Find where the given text appears and provide that cell's center as (X, Y) coordinate. 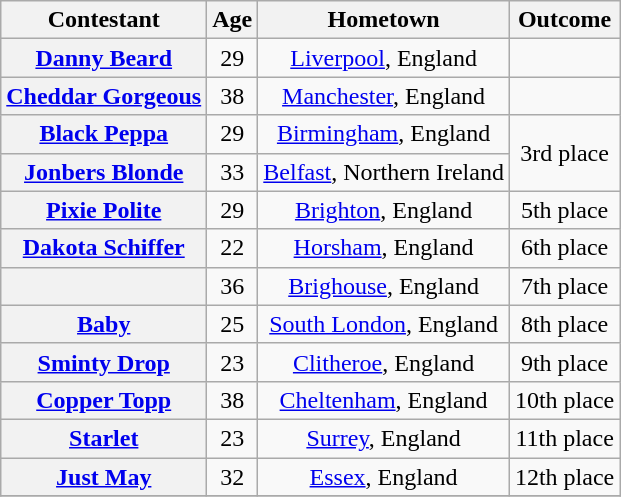
Birmingham, England (384, 134)
Starlet (104, 438)
Horsham, England (384, 248)
10th place (564, 400)
Surrey, England (384, 438)
Baby (104, 324)
Outcome (564, 20)
11th place (564, 438)
Black Peppa (104, 134)
5th place (564, 210)
8th place (564, 324)
Liverpool, England (384, 58)
Sminty Drop (104, 362)
7th place (564, 286)
Cheddar Gorgeous (104, 96)
22 (232, 248)
Dakota Schiffer (104, 248)
6th place (564, 248)
Age (232, 20)
Hometown (384, 20)
South London, England (384, 324)
Cheltenham, England (384, 400)
Brighouse, England (384, 286)
Belfast, Northern Ireland (384, 172)
Pixie Polite (104, 210)
Just May (104, 477)
Danny Beard (104, 58)
36 (232, 286)
Essex, England (384, 477)
33 (232, 172)
Brighton, England (384, 210)
12th place (564, 477)
25 (232, 324)
Contestant (104, 20)
9th place (564, 362)
3rd place (564, 153)
Copper Topp (104, 400)
32 (232, 477)
Manchester, England (384, 96)
Jonbers Blonde (104, 172)
Clitheroe, England (384, 362)
